Search for the cell housing the specified text and yield its (X, Y) center coordinate. 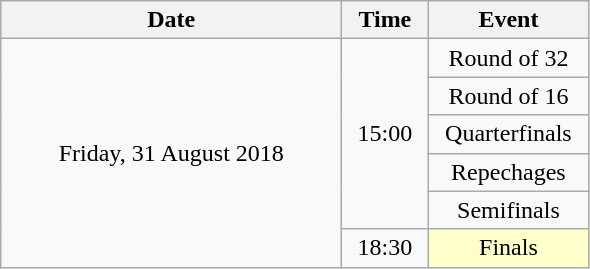
Round of 16 (508, 96)
Round of 32 (508, 58)
18:30 (385, 248)
Event (508, 20)
15:00 (385, 134)
Time (385, 20)
Finals (508, 248)
Friday, 31 August 2018 (172, 153)
Repechages (508, 172)
Quarterfinals (508, 134)
Semifinals (508, 210)
Date (172, 20)
